Locate the cell with the specified text and output its [X, Y] center coordinate. 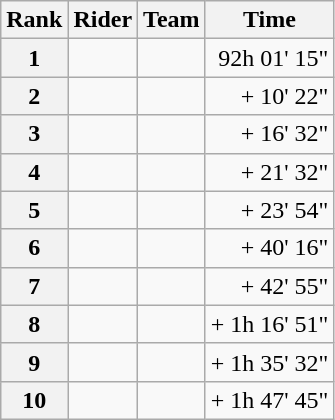
4 [34, 172]
5 [34, 210]
+ 16' 32" [270, 134]
7 [34, 286]
10 [34, 400]
+ 21' 32" [270, 172]
+ 1h 16' 51" [270, 324]
Time [270, 20]
Rank [34, 20]
2 [34, 96]
+ 42' 55" [270, 286]
1 [34, 58]
9 [34, 362]
+ 1h 47' 45" [270, 400]
+ 1h 35' 32" [270, 362]
Rider [103, 20]
+ 10' 22" [270, 96]
3 [34, 134]
92h 01' 15" [270, 58]
+ 23' 54" [270, 210]
6 [34, 248]
8 [34, 324]
+ 40' 16" [270, 248]
Team [172, 20]
